Find where the given text appears and provide that cell's center as (x, y) coordinate. 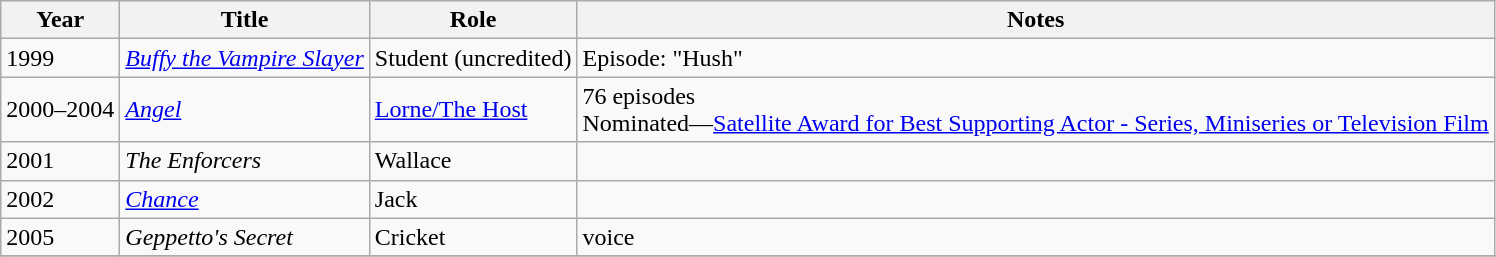
Year (60, 20)
Role (473, 20)
voice (1036, 237)
Wallace (473, 161)
Angel (244, 110)
76 episodesNominated—Satellite Award for Best Supporting Actor - Series, Miniseries or Television Film (1036, 110)
2001 (60, 161)
2005 (60, 237)
Title (244, 20)
Lorne/The Host (473, 110)
Geppetto's Secret (244, 237)
Cricket (473, 237)
2000–2004 (60, 110)
Episode: "Hush" (1036, 58)
The Enforcers (244, 161)
Student (uncredited) (473, 58)
Jack (473, 199)
1999 (60, 58)
Buffy the Vampire Slayer (244, 58)
2002 (60, 199)
Chance (244, 199)
Notes (1036, 20)
